Extract the [X, Y] coordinate from the center of the cell holding the provided text.  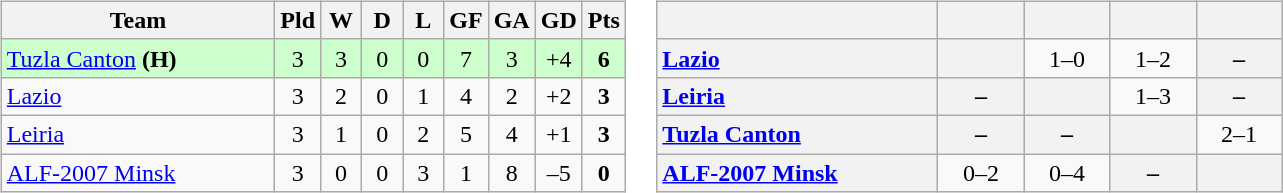
6 [604, 58]
1–0 [1067, 58]
+1 [558, 134]
1–3 [1153, 96]
2–1 [1239, 134]
L [424, 20]
Pld [298, 20]
–5 [558, 173]
1–2 [1153, 58]
5 [466, 134]
7 [466, 58]
Team [138, 20]
Tuzla Canton (H) [138, 58]
+2 [558, 96]
Pts [604, 20]
0–2 [981, 173]
GF [466, 20]
8 [512, 173]
D [382, 20]
W [342, 20]
GD [558, 20]
GA [512, 20]
Tuzla Canton [798, 134]
0–4 [1067, 173]
+4 [558, 58]
